Extract the [X, Y] coordinate from the center of the cell holding the provided text.  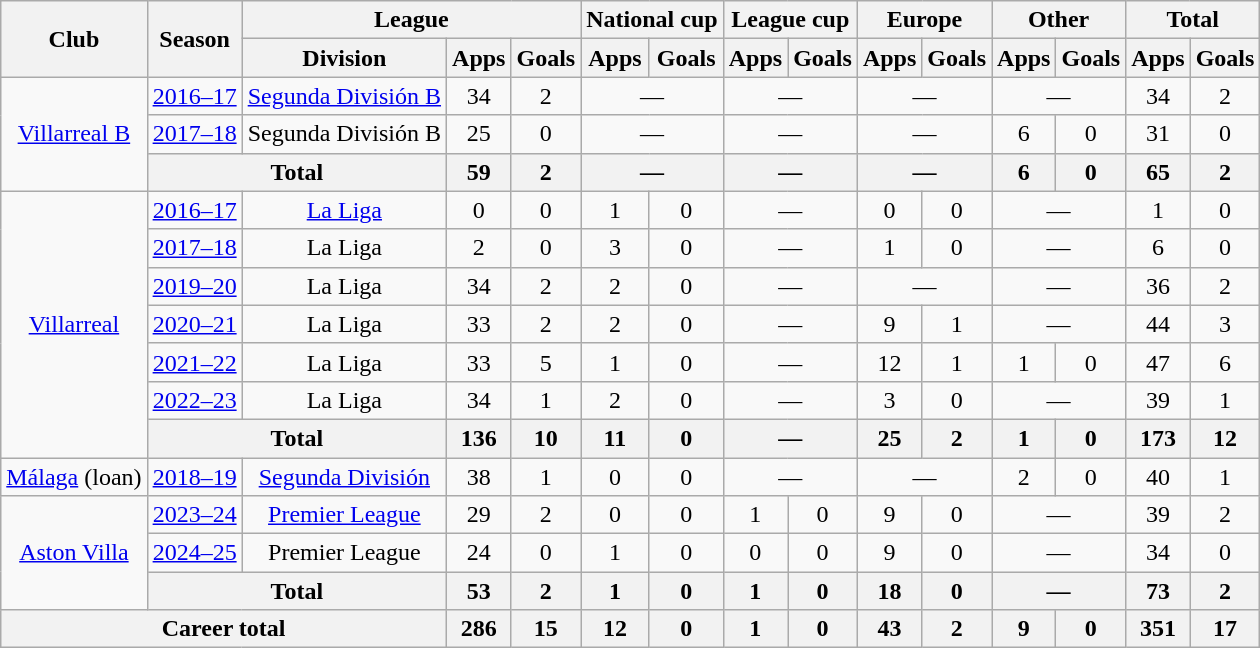
5 [546, 362]
2023–24 [194, 515]
Other [1059, 20]
2020–21 [194, 324]
18 [889, 591]
43 [889, 629]
League [412, 20]
286 [479, 629]
351 [1158, 629]
League cup [790, 20]
53 [479, 591]
31 [1158, 134]
47 [1158, 362]
Aston Villa [74, 553]
73 [1158, 591]
24 [479, 553]
Club [74, 39]
2019–20 [194, 286]
Villarreal B [74, 134]
40 [1158, 477]
2021–22 [194, 362]
National cup [652, 20]
15 [546, 629]
11 [615, 438]
10 [546, 438]
Segunda División [344, 477]
36 [1158, 286]
2018–19 [194, 477]
Villarreal [74, 324]
Season [194, 39]
Málaga (loan) [74, 477]
Career total [224, 629]
136 [479, 438]
29 [479, 515]
17 [1225, 629]
38 [479, 477]
173 [1158, 438]
2024–25 [194, 553]
Europe [924, 20]
2022–23 [194, 400]
59 [479, 172]
44 [1158, 324]
Division [344, 58]
65 [1158, 172]
